Locate the cell with the specified text and output its (x, y) center coordinate. 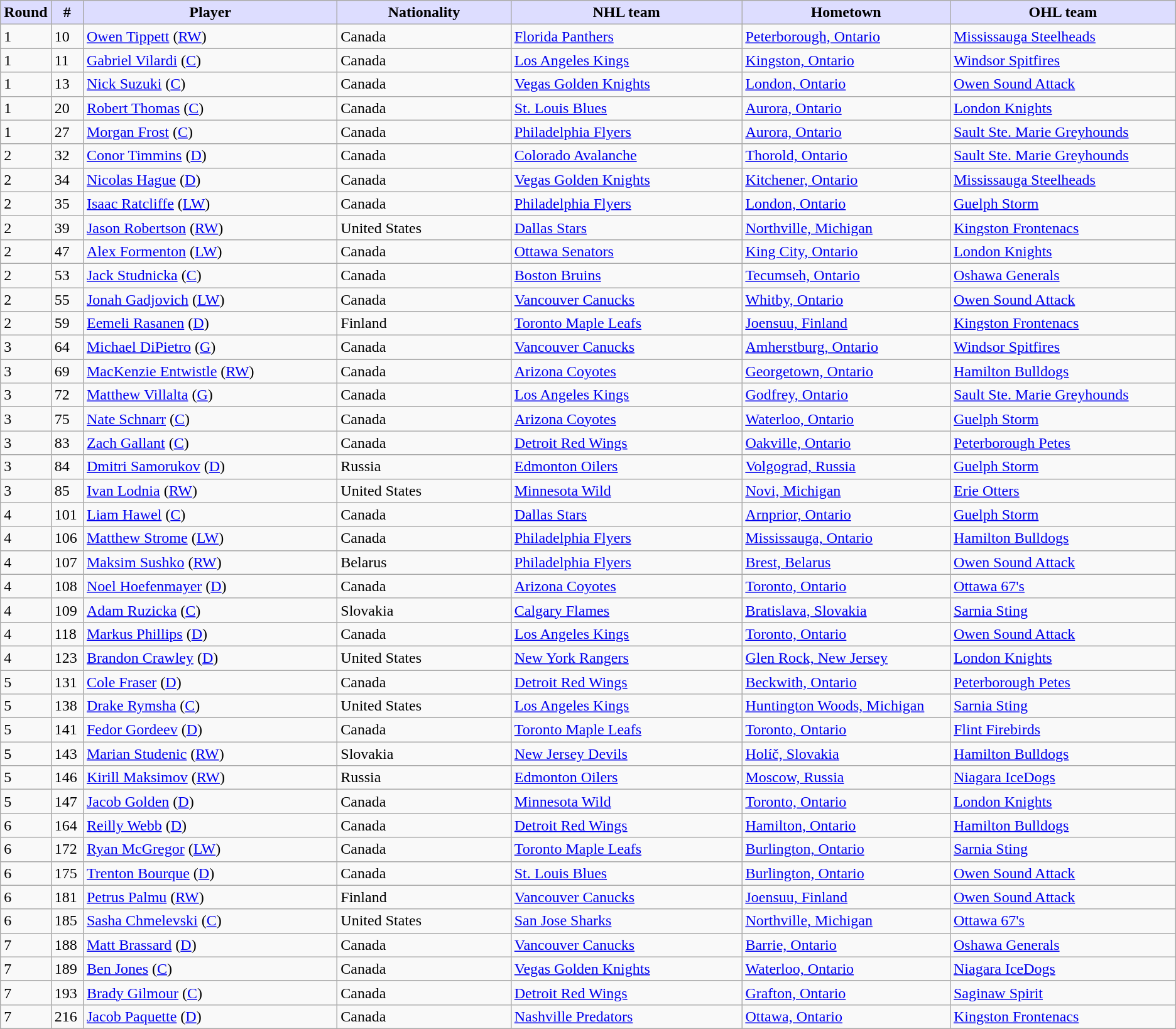
20 (67, 108)
Bratislava, Slovakia (846, 610)
147 (67, 802)
Noel Hoefenmayer (D) (210, 586)
55 (67, 300)
# (67, 13)
OHL team (1063, 13)
11 (67, 60)
Morgan Frost (C) (210, 132)
Kingston, Ontario (846, 60)
Kirill Maksimov (RW) (210, 778)
27 (67, 132)
San Jose Sharks (626, 921)
101 (67, 514)
Colorado Avalanche (626, 156)
75 (67, 419)
Erie Otters (1063, 491)
Alex Formenton (LW) (210, 251)
Jacob Golden (D) (210, 802)
Jonah Gadjovich (LW) (210, 300)
164 (67, 825)
Beckwith, Ontario (846, 682)
Ottawa Senators (626, 251)
Godfrey, Ontario (846, 395)
Jacob Paquette (D) (210, 1016)
123 (67, 658)
New Jersey Devils (626, 754)
39 (67, 227)
Liam Hawel (C) (210, 514)
32 (67, 156)
Fedor Gordeev (D) (210, 730)
Novi, Michigan (846, 491)
Matthew Villalta (G) (210, 395)
Florida Panthers (626, 36)
185 (67, 921)
Saginaw Spirit (1063, 993)
Georgetown, Ontario (846, 371)
Round (26, 13)
Moscow, Russia (846, 778)
Matthew Strome (LW) (210, 538)
Owen Tippett (RW) (210, 36)
83 (67, 443)
MacKenzie Entwistle (RW) (210, 371)
175 (67, 873)
Volgograd, Russia (846, 467)
189 (67, 969)
Grafton, Ontario (846, 993)
108 (67, 586)
Barrie, Ontario (846, 945)
Ivan Lodnia (RW) (210, 491)
188 (67, 945)
172 (67, 849)
Oakville, Ontario (846, 443)
Nationality (424, 13)
Huntington Woods, Michigan (846, 706)
181 (67, 897)
Nick Suzuki (C) (210, 84)
Isaac Ratcliffe (LW) (210, 204)
Jack Studnicka (C) (210, 275)
Drake Rymsha (C) (210, 706)
Thorold, Ontario (846, 156)
New York Rangers (626, 658)
Michael DiPietro (G) (210, 347)
Dmitri Samorukov (D) (210, 467)
34 (67, 180)
Mississauga, Ontario (846, 538)
Nate Schnarr (C) (210, 419)
Robert Thomas (C) (210, 108)
King City, Ontario (846, 251)
Player (210, 13)
10 (67, 36)
Petrus Palmu (RW) (210, 897)
Holíč, Slovakia (846, 754)
Nicolas Hague (D) (210, 180)
Trenton Bourque (D) (210, 873)
Tecumseh, Ontario (846, 275)
Markus Phillips (D) (210, 634)
Marian Studenic (RW) (210, 754)
118 (67, 634)
193 (67, 993)
Hamilton, Ontario (846, 825)
Eemeli Rasanen (D) (210, 324)
Sasha Chmelevski (C) (210, 921)
146 (67, 778)
85 (67, 491)
Brady Gilmour (C) (210, 993)
Brest, Belarus (846, 562)
Ben Jones (C) (210, 969)
13 (67, 84)
Whitby, Ontario (846, 300)
Amherstburg, Ontario (846, 347)
72 (67, 395)
Maksim Sushko (RW) (210, 562)
Calgary Flames (626, 610)
NHL team (626, 13)
Belarus (424, 562)
Gabriel Vilardi (C) (210, 60)
106 (67, 538)
Flint Firebirds (1063, 730)
Boston Bruins (626, 275)
Cole Fraser (D) (210, 682)
Kitchener, Ontario (846, 180)
109 (67, 610)
Hometown (846, 13)
35 (67, 204)
Zach Gallant (C) (210, 443)
107 (67, 562)
143 (67, 754)
Conor Timmins (D) (210, 156)
216 (67, 1016)
Reilly Webb (D) (210, 825)
69 (67, 371)
Glen Rock, New Jersey (846, 658)
131 (67, 682)
Brandon Crawley (D) (210, 658)
141 (67, 730)
Ottawa, Ontario (846, 1016)
Jason Robertson (RW) (210, 227)
84 (67, 467)
Nashville Predators (626, 1016)
Peterborough, Ontario (846, 36)
Adam Ruzicka (C) (210, 610)
Ryan McGregor (LW) (210, 849)
Matt Brassard (D) (210, 945)
53 (67, 275)
64 (67, 347)
138 (67, 706)
Arnprior, Ontario (846, 514)
59 (67, 324)
47 (67, 251)
